Return the (x, y) coordinate for the center point of the cell that contains the specified text.  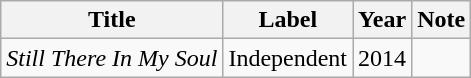
Label (288, 20)
Title (112, 20)
Note (442, 20)
Year (382, 20)
2014 (382, 58)
Independent (288, 58)
Still There In My Soul (112, 58)
